Pinpoint the cell where the given text exists, returning its (x, y) midpoint coordinate. 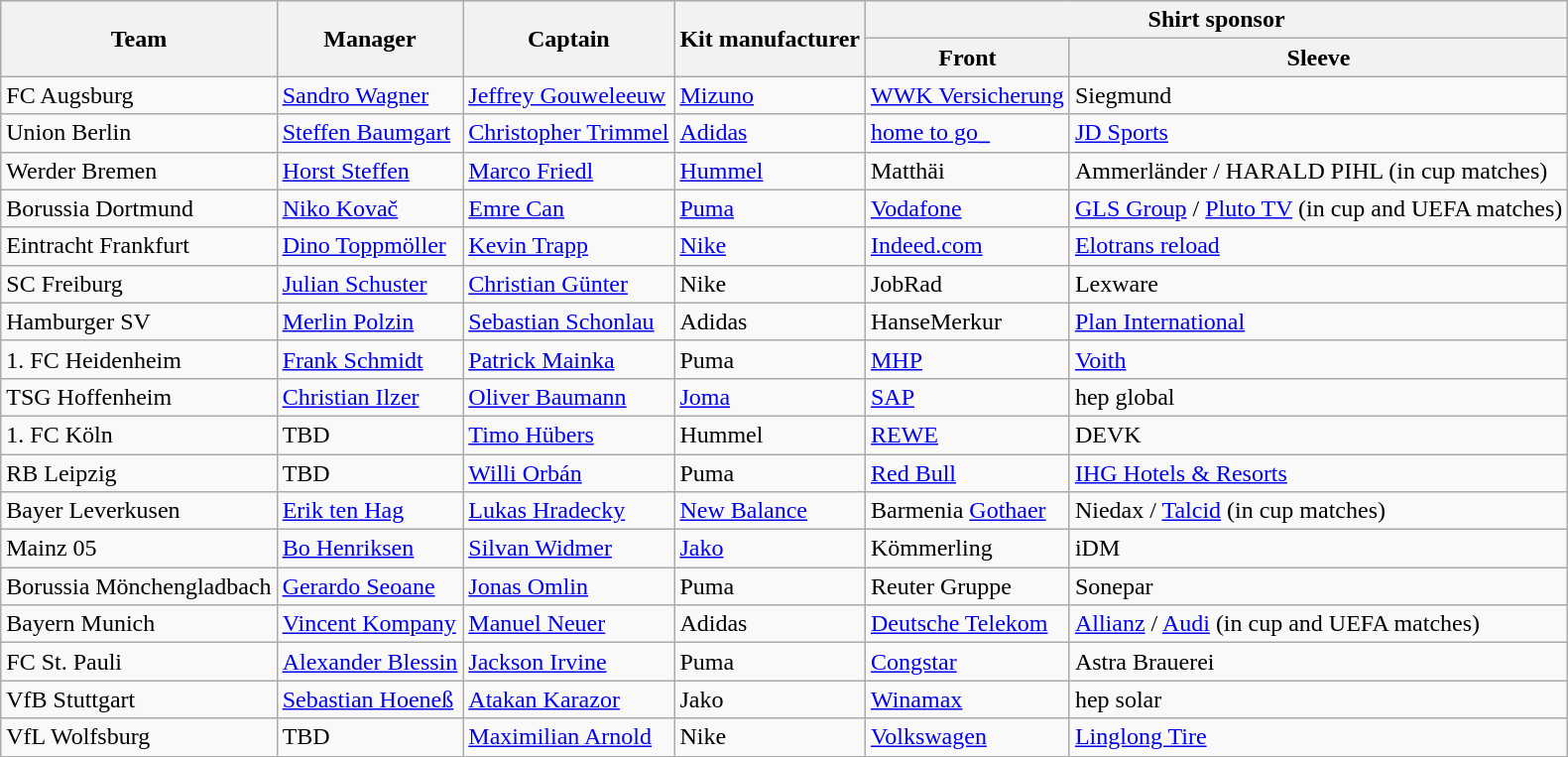
Lexware (1318, 284)
Bayern Munich (139, 624)
Christian Ilzer (370, 397)
FC St. Pauli (139, 662)
Reuter Gruppe (967, 586)
Niedax / Talcid (in cup matches) (1318, 511)
hep global (1318, 397)
Team (139, 39)
Werder Bremen (139, 171)
FC Augsburg (139, 95)
Sandro Wagner (370, 95)
Winamax (967, 699)
Oliver Baumann (569, 397)
Kit manufacturer (770, 39)
Alexander Blessin (370, 662)
Astra Brauerei (1318, 662)
Deutsche Telekom (967, 624)
Bayer Leverkusen (139, 511)
Sebastian Schonlau (569, 321)
Shirt sponsor (1216, 20)
WWK Versicherung (967, 95)
Manager (370, 39)
Julian Schuster (370, 284)
Joma (770, 397)
Ammerländer / HARALD PIHL (in cup matches) (1318, 171)
Jonas Omlin (569, 586)
Emre Can (569, 208)
home to go_ (967, 133)
Atakan Karazor (569, 699)
Red Bull (967, 473)
GLS Group / Pluto TV (in cup and UEFA matches) (1318, 208)
Front (967, 58)
New Balance (770, 511)
Sleeve (1318, 58)
Jeffrey Gouweleeuw (569, 95)
VfL Wolfsburg (139, 737)
Indeed.com (967, 246)
Congstar (967, 662)
HanseMerkur (967, 321)
JobRad (967, 284)
Plan International (1318, 321)
Siegmund (1318, 95)
Timo Hübers (569, 435)
Kevin Trapp (569, 246)
Christopher Trimmel (569, 133)
Vincent Kompany (370, 624)
Linglong Tire (1318, 737)
JD Sports (1318, 133)
IHG Hotels & Resorts (1318, 473)
Borussia Dortmund (139, 208)
1. FC Köln (139, 435)
VfB Stuttgart (139, 699)
hep solar (1318, 699)
Steffen Baumgart (370, 133)
Horst Steffen (370, 171)
Marco Friedl (569, 171)
Vodafone (967, 208)
Kömmerling (967, 549)
Erik ten Hag (370, 511)
TSG Hoffenheim (139, 397)
Eintracht Frankfurt (139, 246)
Union Berlin (139, 133)
Jackson Irvine (569, 662)
Sonepar (1318, 586)
SAP (967, 397)
Voith (1318, 359)
Willi Orbán (569, 473)
REWE (967, 435)
Dino Toppmöller (370, 246)
Matthäi (967, 171)
Manuel Neuer (569, 624)
Allianz / Audi (in cup and UEFA matches) (1318, 624)
Borussia Mönchengladbach (139, 586)
Mainz 05 (139, 549)
Silvan Widmer (569, 549)
Bo Henriksen (370, 549)
Hamburger SV (139, 321)
Merlin Polzin (370, 321)
Patrick Mainka (569, 359)
Barmenia Gothaer (967, 511)
SC Freiburg (139, 284)
Elotrans reload (1318, 246)
Christian Günter (569, 284)
Mizuno (770, 95)
DEVK (1318, 435)
iDM (1318, 549)
1. FC Heidenheim (139, 359)
Niko Kovač (370, 208)
Maximilian Arnold (569, 737)
Frank Schmidt (370, 359)
Captain (569, 39)
Volkswagen (967, 737)
RB Leipzig (139, 473)
MHP (967, 359)
Lukas Hradecky (569, 511)
Sebastian Hoeneß (370, 699)
Gerardo Seoane (370, 586)
